From the cell containing the given text, extract its center point as [x, y] coordinate. 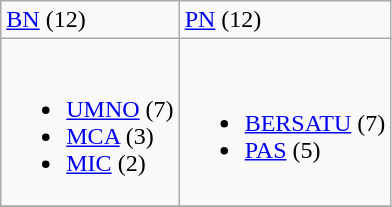
UMNO (7) MCA (3) MIC (2) [90, 122]
BN (12) [90, 20]
BERSATU (7) PAS (5) [285, 122]
PN (12) [285, 20]
